Detect which cell encompasses the target text, then output its (x, y) center coordinate. 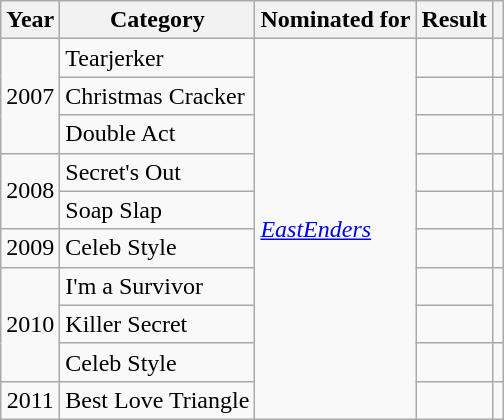
2009 (30, 248)
Christmas Cracker (158, 96)
2007 (30, 96)
2011 (30, 400)
Double Act (158, 134)
2008 (30, 191)
Killer Secret (158, 324)
EastEnders (336, 230)
I'm a Survivor (158, 286)
Result (454, 20)
Best Love Triangle (158, 400)
Nominated for (336, 20)
Category (158, 20)
Secret's Out (158, 172)
Soap Slap (158, 210)
Tearjerker (158, 58)
2010 (30, 324)
Year (30, 20)
